Extract the (X, Y) coordinate from the center of the cell holding the provided text.  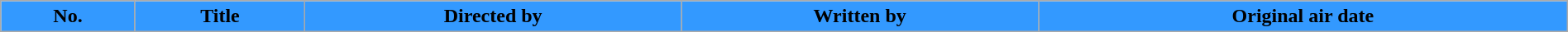
Original air date (1303, 16)
Directed by (493, 16)
Title (220, 16)
No. (68, 16)
Written by (860, 16)
